Capture the cell that displays the provided text and extract its [X, Y] central coordinate. 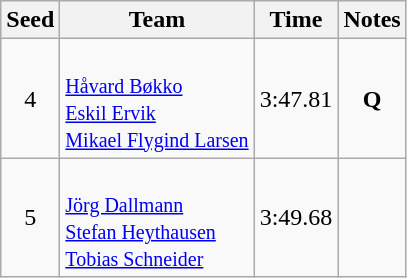
Q [372, 98]
3:49.68 [296, 218]
Team [157, 20]
Seed [30, 20]
Håvard BøkkoEskil ErvikMikael Flygind Larsen [157, 98]
5 [30, 218]
Notes [372, 20]
Time [296, 20]
3:47.81 [296, 98]
Jörg DallmannStefan HeythausenTobias Schneider [157, 218]
4 [30, 98]
